Find where the given text appears and provide that cell's center as [X, Y] coordinate. 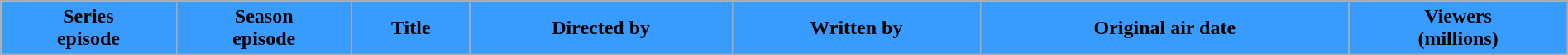
Viewers(millions) [1458, 28]
Title [410, 28]
Written by [857, 28]
Seasonepisode [264, 28]
Original air date [1164, 28]
Seriesepisode [88, 28]
Directed by [600, 28]
